Extract the (X, Y) coordinate from the center of the cell holding the provided text.  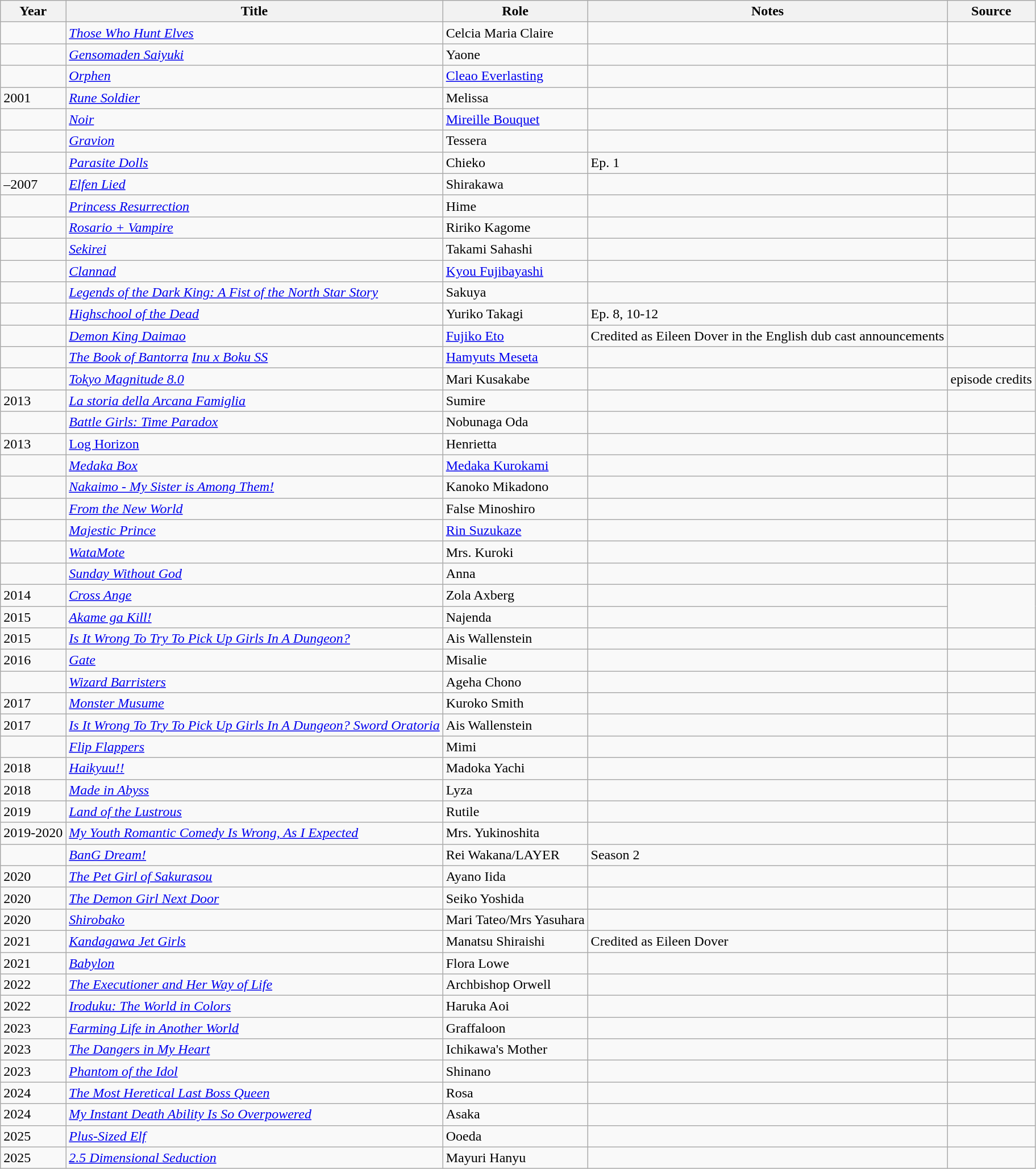
episode credits (991, 379)
Madoka Yachi (515, 768)
Highschool of the Dead (255, 314)
Plus-Sized Elf (255, 1136)
Graffaloon (515, 1028)
Mari Tateo/Mrs Yasuhara (515, 920)
Gravion (255, 141)
Celcia Maria Claire (515, 33)
Sunday Without God (255, 573)
My Instant Death Ability Is So Overpowered (255, 1114)
Flip Flappers (255, 747)
Tokyo Magnitude 8.0 (255, 379)
2019 (33, 812)
Haikyuu!! (255, 768)
Rosario + Vampire (255, 227)
Notes (767, 11)
Made in Abyss (255, 790)
Battle Girls: Time Paradox (255, 422)
Gensomaden Saiyuki (255, 55)
Kyou Fujibayashi (515, 271)
Majestic Prince (255, 530)
Princess Resurrection (255, 206)
Sekirei (255, 249)
2016 (33, 660)
Haruka Aoi (515, 1006)
2.5 Dimensional Seduction (255, 1158)
Najenda (515, 617)
Ageha Chono (515, 682)
Zola Axberg (515, 595)
Lyza (515, 790)
Phantom of the Idol (255, 1071)
Archbishop Orwell (515, 985)
Medaka Kurokami (515, 465)
Ep. 1 (767, 163)
Title (255, 11)
Mrs. Yukinoshita (515, 833)
Rei Wakana/LAYER (515, 855)
Henrietta (515, 444)
WataMote (255, 552)
Babylon (255, 963)
Hime (515, 206)
Akame ga Kill! (255, 617)
Credited as Eileen Dover in the English dub cast announcements (767, 336)
Gate (255, 660)
The Book of Bantorra Inu x Boku SS (255, 357)
Kuroko Smith (515, 704)
2014 (33, 595)
Parasite Dolls (255, 163)
Kandagawa Jet Girls (255, 941)
Wizard Barristers (255, 682)
From the New World (255, 509)
BanG Dream! (255, 855)
Medaka Box (255, 465)
Land of the Lustrous (255, 812)
Mayuri Hanyu (515, 1158)
Mimi (515, 747)
Mari Kusakabe (515, 379)
Is It Wrong To Try To Pick Up Girls In A Dungeon? Sword Oratoria (255, 725)
False Minoshiro (515, 509)
Farming Life in Another World (255, 1028)
Credited as Eileen Dover (767, 941)
Elfen Lied (255, 184)
Ayano Iida (515, 876)
Sakuya (515, 293)
2019-2020 (33, 833)
Ichikawa's Mother (515, 1050)
Fujiko Eto (515, 336)
Season 2 (767, 855)
Rosa (515, 1093)
Mrs. Kuroki (515, 552)
Cleao Everlasting (515, 76)
Ep. 8, 10-12 (767, 314)
Nakaimo - My Sister is Among Them! (255, 487)
Asaka (515, 1114)
Flora Lowe (515, 963)
Is It Wrong To Try To Pick Up Girls In A Dungeon? (255, 639)
Rutile (515, 812)
Shirakawa (515, 184)
Shinano (515, 1071)
The Dangers in My Heart (255, 1050)
The Pet Girl of Sakurasou (255, 876)
Rune Soldier (255, 98)
Chieko (515, 163)
The Most Heretical Last Boss Queen (255, 1093)
–2007 (33, 184)
Demon King Daimao (255, 336)
The Demon Girl Next Door (255, 898)
Tessera (515, 141)
Monster Musume (255, 704)
Year (33, 11)
Takami Sahashi (515, 249)
Legends of the Dark King: A Fist of the North Star Story (255, 293)
Sumire (515, 401)
Orphen (255, 76)
Nobunaga Oda (515, 422)
Yuriko Takagi (515, 314)
My Youth Romantic Comedy Is Wrong, As I Expected (255, 833)
Those Who Hunt Elves (255, 33)
Cross Ange (255, 595)
Role (515, 11)
Kanoko Mikadono (515, 487)
Log Horizon (255, 444)
Hamyuts Meseta (515, 357)
2001 (33, 98)
Yaone (515, 55)
Noir (255, 119)
La storia della Arcana Famiglia (255, 401)
Iroduku: The World in Colors (255, 1006)
Manatsu Shiraishi (515, 941)
Rin Suzukaze (515, 530)
Clannad (255, 271)
Melissa (515, 98)
Mireille Bouquet (515, 119)
Ooeda (515, 1136)
Shirobako (255, 920)
Source (991, 11)
Misalie (515, 660)
Ririko Kagome (515, 227)
The Executioner and Her Way of Life (255, 985)
Seiko Yoshida (515, 898)
Anna (515, 573)
